From the cell containing the given text, extract its center point as (x, y) coordinate. 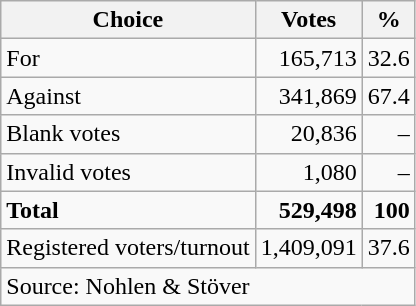
For (128, 58)
Against (128, 96)
Total (128, 210)
Choice (128, 20)
37.6 (388, 248)
32.6 (388, 58)
Votes (308, 20)
Invalid votes (128, 172)
20,836 (308, 134)
67.4 (388, 96)
Source: Nohlen & Stöver (208, 286)
% (388, 20)
Blank votes (128, 134)
341,869 (308, 96)
529,498 (308, 210)
1,080 (308, 172)
Registered voters/turnout (128, 248)
100 (388, 210)
1,409,091 (308, 248)
165,713 (308, 58)
